Pinpoint the cell where the given text exists, returning its [X, Y] midpoint coordinate. 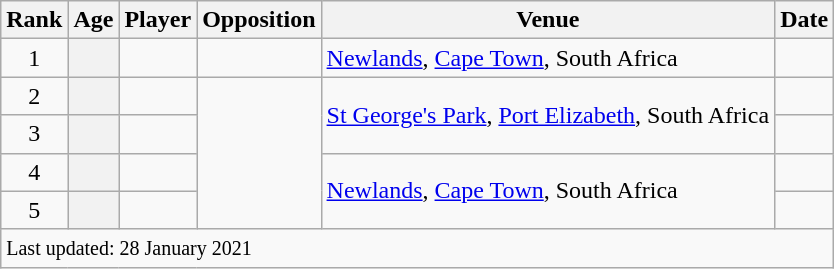
Player [158, 20]
2 [34, 96]
3 [34, 134]
Age [94, 20]
Venue [548, 20]
4 [34, 172]
St George's Park, Port Elizabeth, South Africa [548, 115]
1 [34, 58]
Date [804, 20]
5 [34, 210]
Rank [34, 20]
Last updated: 28 January 2021 [418, 248]
Opposition [259, 20]
